Identify which cell holds the provided text, then report its [x, y] central coordinate. 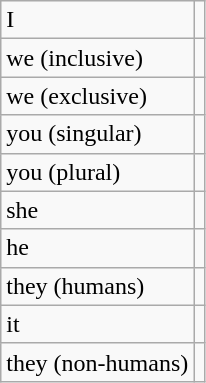
you (singular) [98, 134]
you (plural) [98, 172]
it [98, 324]
he [98, 248]
they (non-humans) [98, 362]
she [98, 210]
they (humans) [98, 286]
I [98, 20]
we (inclusive) [98, 58]
we (exclusive) [98, 96]
